Provide the [x, y] coordinate of the cell's center where the given text is located.  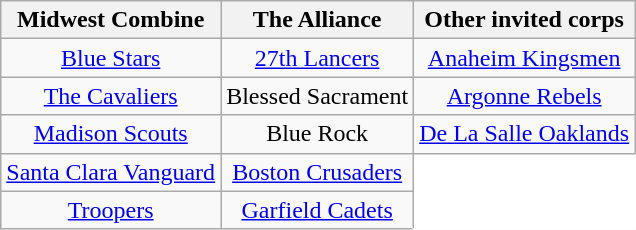
Troopers [111, 210]
Blue Stars [111, 58]
Blessed Sacrament [318, 96]
The Alliance [318, 20]
Madison Scouts [111, 134]
Blue Rock [318, 134]
Other invited corps [524, 20]
Boston Crusaders [318, 172]
Anaheim Kingsmen [524, 58]
Santa Clara Vanguard [111, 172]
Garfield Cadets [318, 210]
Argonne Rebels [524, 96]
De La Salle Oaklands [524, 134]
The Cavaliers [111, 96]
Midwest Combine [111, 20]
27th Lancers [318, 58]
